Output the [x, y] coordinate of the center of the cell containing the given text.  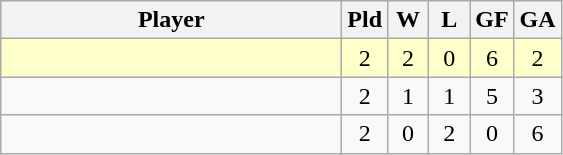
W [408, 20]
5 [492, 96]
GF [492, 20]
GA [538, 20]
3 [538, 96]
Player [172, 20]
Pld [365, 20]
L [450, 20]
